Provide the [X, Y] coordinate of the cell's center where the given text is located.  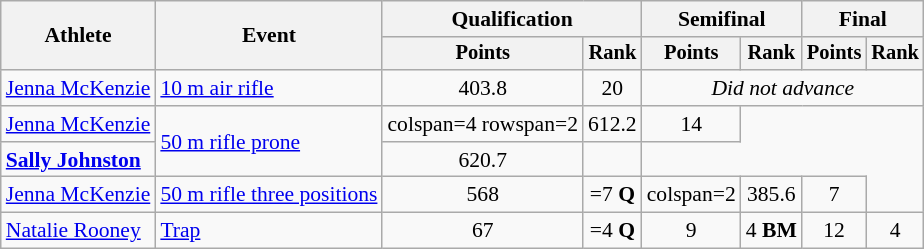
colspan=2 [692, 195]
620.7 [482, 160]
Event [268, 36]
67 [482, 231]
50 m rifle prone [268, 142]
568 [482, 195]
Sally Johnston [78, 160]
612.2 [612, 124]
Natalie Rooney [78, 231]
colspan=4 rowspan=2 [482, 124]
Final [863, 19]
=7 Q [612, 195]
12 [834, 231]
Athlete [78, 36]
4 BM [772, 231]
9 [692, 231]
Qualification [512, 19]
403.8 [482, 88]
20 [612, 88]
4 [895, 231]
Did not advance [783, 88]
385.6 [772, 195]
7 [834, 195]
50 m rifle three positions [268, 195]
Trap [268, 231]
14 [692, 124]
Semifinal [722, 19]
=4 Q [612, 231]
10 m air rifle [268, 88]
